Search for the cell housing the specified text and yield its (X, Y) center coordinate. 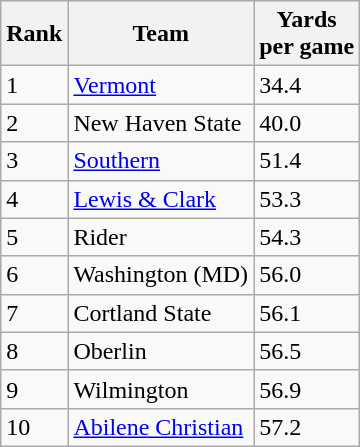
Team (161, 34)
4 (34, 199)
40.0 (307, 123)
New Haven State (161, 123)
Rank (34, 34)
5 (34, 237)
Oberlin (161, 351)
Southern (161, 161)
Wilmington (161, 389)
Rider (161, 237)
56.0 (307, 275)
51.4 (307, 161)
10 (34, 427)
Abilene Christian (161, 427)
Washington (MD) (161, 275)
53.3 (307, 199)
57.2 (307, 427)
7 (34, 313)
Lewis & Clark (161, 199)
2 (34, 123)
6 (34, 275)
8 (34, 351)
Cortland State (161, 313)
1 (34, 85)
34.4 (307, 85)
56.5 (307, 351)
56.9 (307, 389)
Vermont (161, 85)
3 (34, 161)
56.1 (307, 313)
Yardsper game (307, 34)
9 (34, 389)
54.3 (307, 237)
